Extract the [x, y] coordinate from the center of the cell holding the provided text.  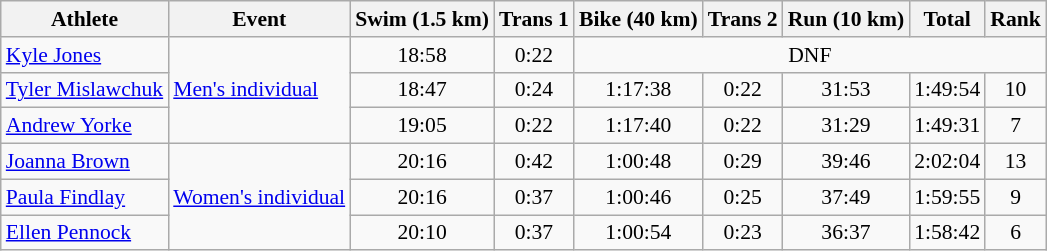
1:49:54 [947, 90]
DNF [810, 55]
18:58 [422, 55]
31:29 [846, 126]
Trans 2 [743, 19]
Trans 1 [534, 19]
0:42 [534, 162]
1:00:46 [638, 197]
Tyler Mislawchuk [84, 90]
0:24 [534, 90]
9 [1016, 197]
7 [1016, 126]
1:17:40 [638, 126]
36:37 [846, 233]
10 [1016, 90]
Athlete [84, 19]
18:47 [422, 90]
0:25 [743, 197]
1:17:38 [638, 90]
Joanna Brown [84, 162]
Bike (40 km) [638, 19]
Women's individual [259, 198]
6 [1016, 233]
0:23 [743, 233]
Paula Findlay [84, 197]
0:29 [743, 162]
19:05 [422, 126]
Swim (1.5 km) [422, 19]
13 [1016, 162]
Men's individual [259, 90]
1:49:31 [947, 126]
1:00:48 [638, 162]
1:59:55 [947, 197]
1:58:42 [947, 233]
Andrew Yorke [84, 126]
31:53 [846, 90]
37:49 [846, 197]
Total [947, 19]
Run (10 km) [846, 19]
39:46 [846, 162]
Ellen Pennock [84, 233]
1:00:54 [638, 233]
2:02:04 [947, 162]
20:10 [422, 233]
Event [259, 19]
Rank [1016, 19]
Kyle Jones [84, 55]
